Scan for the cell matching the given text and deliver its [X, Y] coordinate at center. 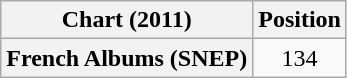
134 [300, 58]
Position [300, 20]
Chart (2011) [127, 20]
French Albums (SNEP) [127, 58]
